Search for the cell housing the specified text and yield its [X, Y] center coordinate. 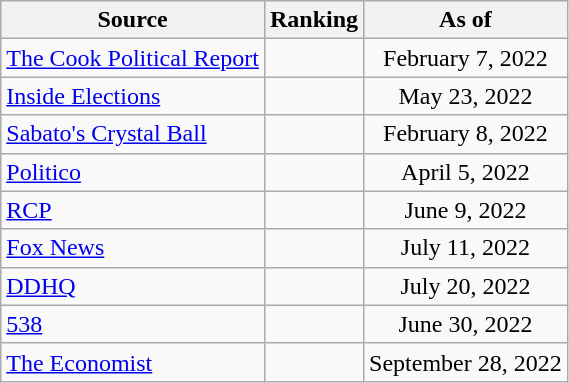
July 20, 2022 [466, 286]
Sabato's Crystal Ball [133, 134]
538 [133, 324]
July 11, 2022 [466, 248]
The Economist [133, 362]
June 30, 2022 [466, 324]
Inside Elections [133, 96]
Ranking [314, 20]
April 5, 2022 [466, 172]
May 23, 2022 [466, 96]
February 8, 2022 [466, 134]
Fox News [133, 248]
Politico [133, 172]
RCP [133, 210]
As of [466, 20]
June 9, 2022 [466, 210]
DDHQ [133, 286]
Source [133, 20]
The Cook Political Report [133, 58]
February 7, 2022 [466, 58]
September 28, 2022 [466, 362]
